From the cell containing the given text, extract its center point as (x, y) coordinate. 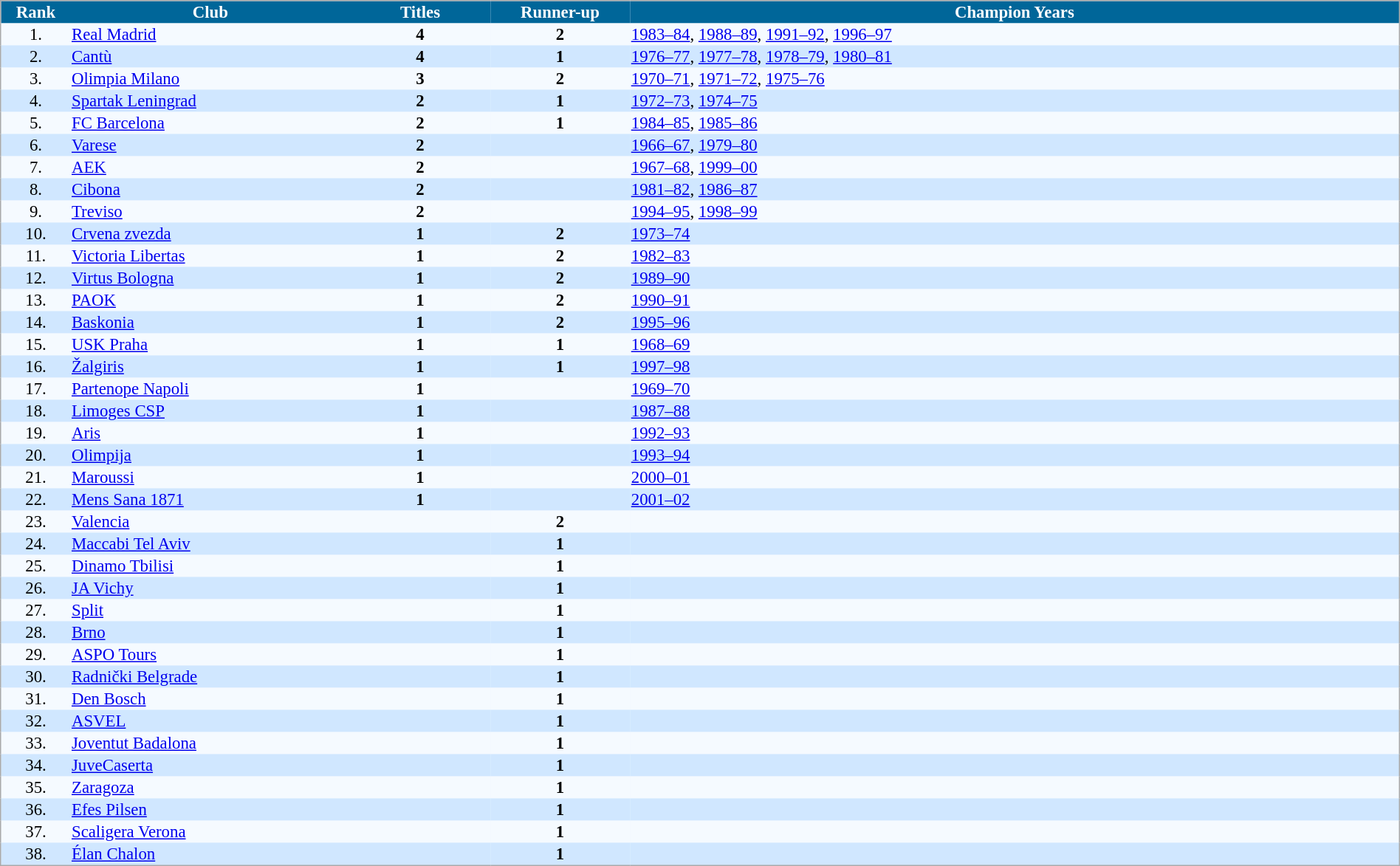
2. (35, 57)
Valencia (210, 522)
7. (35, 168)
38. (35, 855)
Maccabi Tel Aviv (210, 544)
Den Bosch (210, 699)
13. (35, 300)
11. (35, 256)
1982–83 (1015, 256)
36. (35, 810)
1972–73, 1974–75 (1015, 101)
24. (35, 544)
Élan Chalon (210, 855)
30. (35, 677)
20. (35, 456)
Partenope Napoli (210, 389)
9. (35, 212)
Scaligera Verona (210, 832)
ASPO Tours (210, 655)
1995–96 (1015, 323)
FC Barcelona (210, 123)
22. (35, 500)
1970–71, 1971–72, 1975–76 (1015, 79)
Baskonia (210, 323)
5. (35, 123)
Olimpija (210, 456)
31. (35, 699)
33. (35, 743)
Mens Sana 1871 (210, 500)
Varese (210, 145)
PAOK (210, 300)
Real Madrid (210, 35)
1990–91 (1015, 300)
1981–82, 1986–87 (1015, 190)
Efes Pilsen (210, 810)
Champion Years (1015, 12)
1997–98 (1015, 367)
Dinamo Tbilisi (210, 566)
1992–93 (1015, 433)
37. (35, 832)
Limoges CSP (210, 411)
Zaragoza (210, 788)
JA Vichy (210, 588)
Radnički Belgrade (210, 677)
15. (35, 345)
12. (35, 278)
27. (35, 611)
Virtus Bologna (210, 278)
1983–84, 1988–89, 1991–92, 1996–97 (1015, 35)
AEK (210, 168)
Aris (210, 433)
6. (35, 145)
Žalgiris (210, 367)
1994–95, 1998–99 (1015, 212)
28. (35, 633)
Split (210, 611)
Rank (35, 12)
Olimpia Milano (210, 79)
Crvena zvezda (210, 234)
26. (35, 588)
34. (35, 766)
1969–70 (1015, 389)
23. (35, 522)
32. (35, 721)
Club (210, 12)
USK Praha (210, 345)
4. (35, 101)
1989–90 (1015, 278)
17. (35, 389)
1973–74 (1015, 234)
Brno (210, 633)
1967–68, 1999–00 (1015, 168)
3. (35, 79)
Joventut Badalona (210, 743)
16. (35, 367)
1976–77, 1977–78, 1978–79, 1980–81 (1015, 57)
29. (35, 655)
35. (35, 788)
14. (35, 323)
Cibona (210, 190)
1966–67, 1979–80 (1015, 145)
Titles (419, 12)
10. (35, 234)
21. (35, 478)
1. (35, 35)
Treviso (210, 212)
Maroussi (210, 478)
Runner-up (560, 12)
18. (35, 411)
1968–69 (1015, 345)
3 (419, 79)
1993–94 (1015, 456)
Cantù (210, 57)
25. (35, 566)
1987–88 (1015, 411)
2001–02 (1015, 500)
Spartak Leningrad (210, 101)
1984–85, 1985–86 (1015, 123)
JuveCaserta (210, 766)
8. (35, 190)
ASVEL (210, 721)
2000–01 (1015, 478)
19. (35, 433)
Victoria Libertas (210, 256)
